Find where the given text appears and provide that cell's center as (x, y) coordinate. 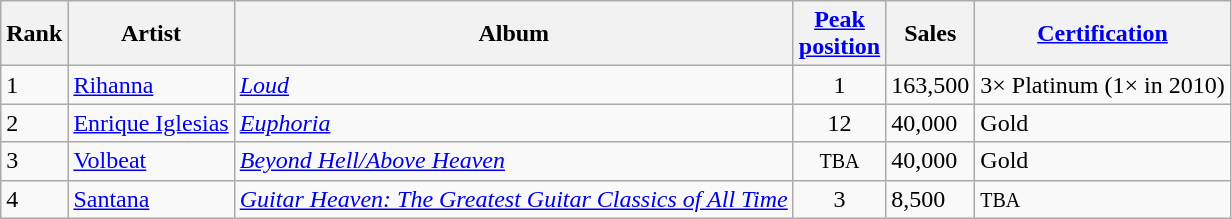
Loud (514, 85)
163,500 (930, 85)
Rank (34, 34)
2 (34, 123)
Sales (930, 34)
Rihanna (151, 85)
Artist (151, 34)
Guitar Heaven: The Greatest Guitar Classics of All Time (514, 199)
Volbeat (151, 161)
3× Platinum (1× in 2010) (1102, 85)
Album (514, 34)
8,500 (930, 199)
Santana (151, 199)
Enrique Iglesias (151, 123)
Beyond Hell/Above Heaven (514, 161)
Peakposition (839, 34)
Certification (1102, 34)
4 (34, 199)
Euphoria (514, 123)
12 (839, 123)
